Find where the given text appears and provide that cell's center as [X, Y] coordinate. 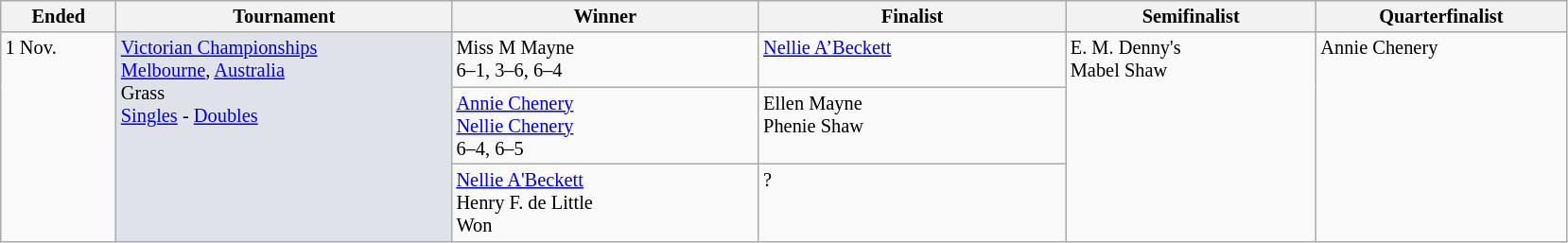
? [912, 202]
Annie Chenery Nellie Chenery6–4, 6–5 [605, 126]
Nellie A'Beckett Henry F. de Little Won [605, 202]
Quarterfinalist [1441, 16]
Annie Chenery [1441, 136]
Miss M Mayne6–1, 3–6, 6–4 [605, 60]
Finalist [912, 16]
Victorian ChampionshipsMelbourne, AustraliaGrassSingles - Doubles [284, 136]
Semifinalist [1192, 16]
Ended [59, 16]
Tournament [284, 16]
Winner [605, 16]
E. M. Denny's Mabel Shaw [1192, 136]
1 Nov. [59, 136]
Nellie A’Beckett [912, 60]
Ellen Mayne Phenie Shaw [912, 126]
